Provide the [x, y] coordinate of the cell's center where the given text is located.  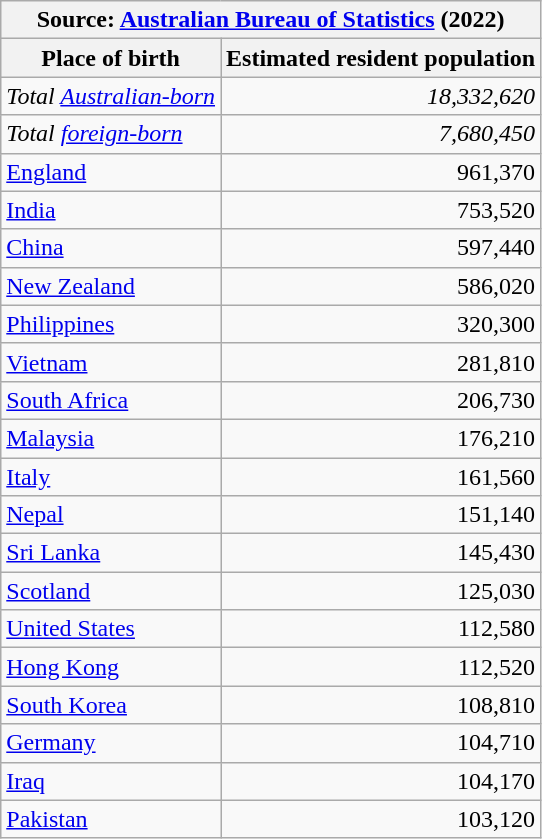
Place of birth [111, 58]
112,520 [381, 667]
104,710 [381, 743]
281,810 [381, 362]
Malaysia [111, 438]
Philippines [111, 324]
Total foreign-born [111, 134]
Sri Lanka [111, 553]
South Korea [111, 705]
United States [111, 629]
161,560 [381, 477]
206,730 [381, 400]
320,300 [381, 324]
Scotland [111, 591]
145,430 [381, 553]
Vietnam [111, 362]
Hong Kong [111, 667]
New Zealand [111, 286]
176,210 [381, 438]
Pakistan [111, 819]
597,440 [381, 248]
586,020 [381, 286]
Total Australian-born [111, 96]
112,580 [381, 629]
151,140 [381, 515]
England [111, 172]
961,370 [381, 172]
103,120 [381, 819]
India [111, 210]
Germany [111, 743]
108,810 [381, 705]
Nepal [111, 515]
Source: Australian Bureau of Statistics (2022) [271, 20]
China [111, 248]
Italy [111, 477]
753,520 [381, 210]
18,332,620 [381, 96]
7,680,450 [381, 134]
South Africa [111, 400]
125,030 [381, 591]
Iraq [111, 781]
Estimated resident population [381, 58]
104,170 [381, 781]
